Capture the cell that displays the provided text and extract its (x, y) central coordinate. 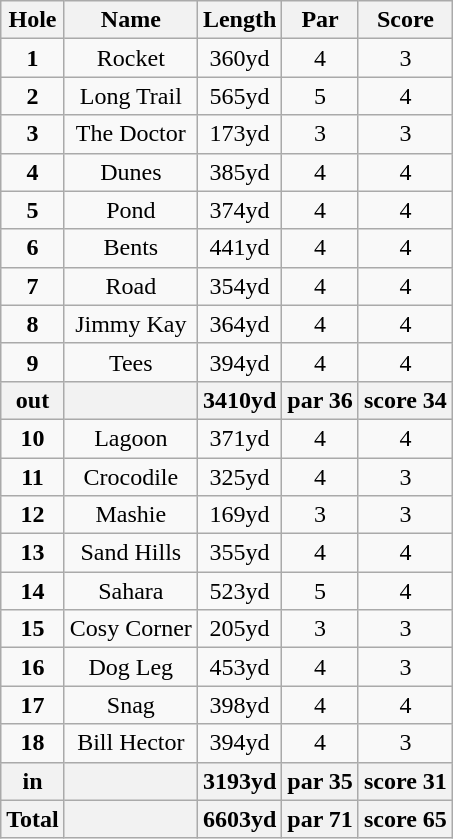
9 (33, 362)
374yd (239, 210)
Lagoon (130, 438)
355yd (239, 553)
Crocodile (130, 477)
3193yd (239, 781)
Rocket (130, 58)
Hole (33, 20)
15 (33, 629)
3410yd (239, 400)
13 (33, 553)
Total (33, 819)
Sahara (130, 591)
out (33, 400)
360yd (239, 58)
Bents (130, 248)
14 (33, 591)
8 (33, 324)
398yd (239, 705)
6 (33, 248)
Par (320, 20)
453yd (239, 667)
Name (130, 20)
Road (130, 286)
Sand Hills (130, 553)
16 (33, 667)
7 (33, 286)
Jimmy Kay (130, 324)
Length (239, 20)
score 31 (405, 781)
par 36 (320, 400)
1 (33, 58)
Snag (130, 705)
Score (405, 20)
score 65 (405, 819)
441yd (239, 248)
6603yd (239, 819)
205yd (239, 629)
354yd (239, 286)
The Doctor (130, 134)
in (33, 781)
11 (33, 477)
2 (33, 96)
364yd (239, 324)
173yd (239, 134)
Pond (130, 210)
Mashie (130, 515)
Bill Hector (130, 743)
523yd (239, 591)
325yd (239, 477)
Dog Leg (130, 667)
385yd (239, 172)
17 (33, 705)
Cosy Corner (130, 629)
565yd (239, 96)
18 (33, 743)
169yd (239, 515)
Long Trail (130, 96)
12 (33, 515)
score 34 (405, 400)
371yd (239, 438)
Tees (130, 362)
par 35 (320, 781)
Dunes (130, 172)
10 (33, 438)
par 71 (320, 819)
